Output the (X, Y) coordinate of the center of the cell containing the given text.  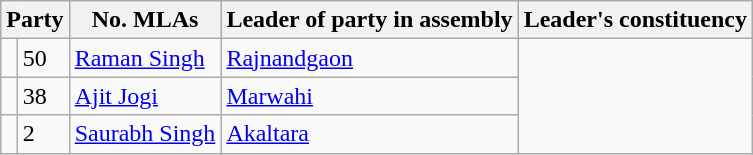
Rajnandgaon (370, 58)
Akaltara (370, 134)
Raman Singh (145, 58)
50 (43, 58)
38 (43, 96)
Party (35, 20)
No. MLAs (145, 20)
Marwahi (370, 96)
Leader of party in assembly (370, 20)
Ajit Jogi (145, 96)
Leader's constituency (635, 20)
2 (43, 134)
Saurabh Singh (145, 134)
